For the text-containing cell, return its midpoint in (x, y) coordinate format. 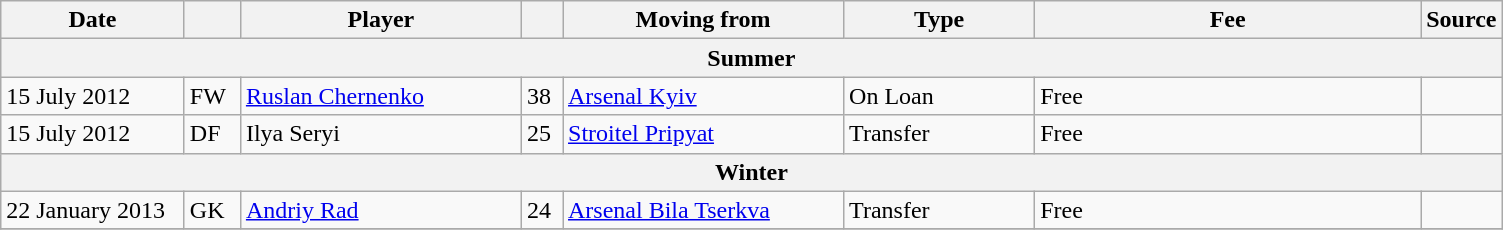
DF (212, 134)
Fee (1228, 20)
Ruslan Chernenko (380, 96)
Summer (752, 58)
24 (542, 210)
25 (542, 134)
Date (93, 20)
Arsenal Kyiv (702, 96)
Source (1462, 20)
Moving from (702, 20)
Stroitel Pripyat (702, 134)
22 January 2013 (93, 210)
On Loan (940, 96)
38 (542, 96)
Ilya Seryi (380, 134)
Type (940, 20)
FW (212, 96)
Andriy Rad (380, 210)
Arsenal Bila Tserkva (702, 210)
Player (380, 20)
Winter (752, 172)
GK (212, 210)
